Detect which cell encompasses the target text, then output its (X, Y) center coordinate. 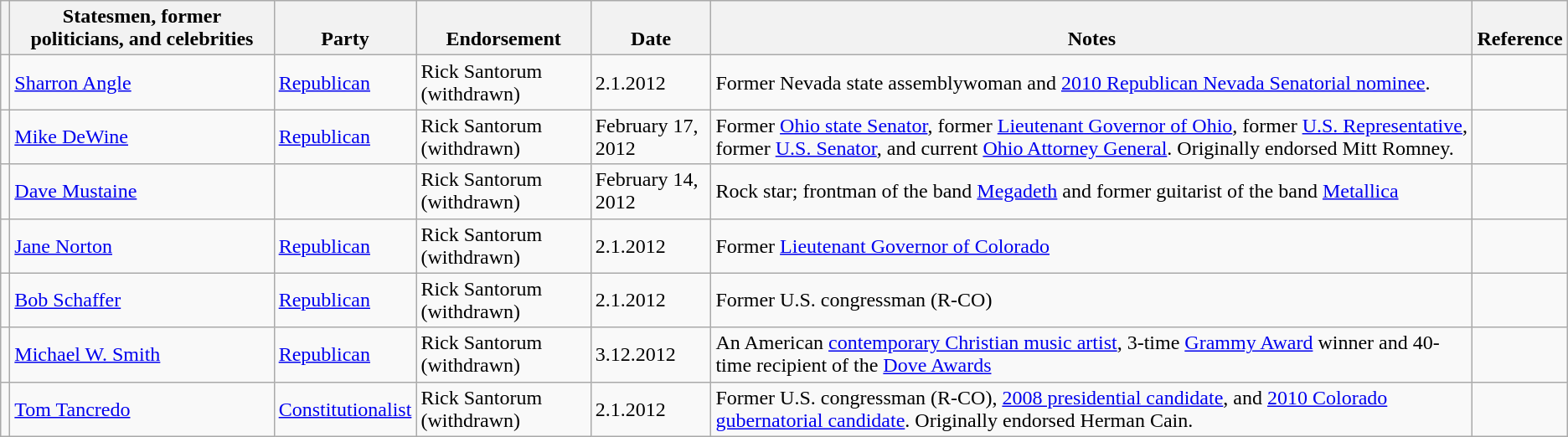
Former U.S. congressman (R-CO) (1092, 300)
Jane Norton (142, 246)
Mike DeWine (142, 137)
Tom Tancredo (142, 409)
Party (345, 28)
Bob Schaffer (142, 300)
An American contemporary Christian music artist, 3-time Grammy Award winner and 40-time recipient of the Dove Awards (1092, 355)
Former U.S. congressman (R-CO), 2008 presidential candidate, and 2010 Colorado gubernatorial candidate. Originally endorsed Herman Cain. (1092, 409)
Rock star; frontman of the band Megadeth and former guitarist of the band Metallica (1092, 191)
Former Lieutenant Governor of Colorado (1092, 246)
Reference (1519, 28)
Date (651, 28)
Statesmen, former politicians, and celebrities (142, 28)
Notes (1092, 28)
Constitutionalist (345, 409)
February 14, 2012 (651, 191)
Dave Mustaine (142, 191)
3.12.2012 (651, 355)
Endorsement (503, 28)
Michael W. Smith (142, 355)
February 17, 2012 (651, 137)
Sharron Angle (142, 82)
Former Nevada state assemblywoman and 2010 Republican Nevada Senatorial nominee. (1092, 82)
